Locate the cell with the specified text and output its (X, Y) center coordinate. 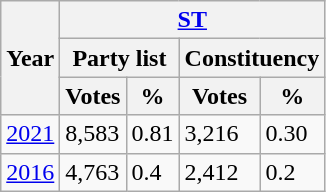
Year (30, 58)
2021 (30, 134)
Constituency (252, 58)
0.30 (292, 134)
2,412 (220, 172)
0.4 (152, 172)
Party list (120, 58)
2016 (30, 172)
4,763 (93, 172)
3,216 (220, 134)
ST (192, 20)
0.2 (292, 172)
0.81 (152, 134)
8,583 (93, 134)
